Return the (x, y) coordinate for the center point of the cell that contains the specified text.  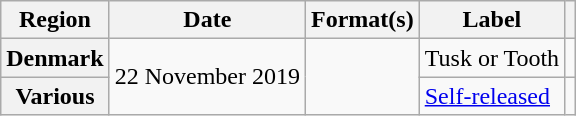
Various (55, 96)
22 November 2019 (207, 77)
Label (492, 20)
Tusk or Tooth (492, 58)
Self-released (492, 96)
Date (207, 20)
Denmark (55, 58)
Region (55, 20)
Format(s) (363, 20)
